Find where the given text appears and provide that cell's center as (X, Y) coordinate. 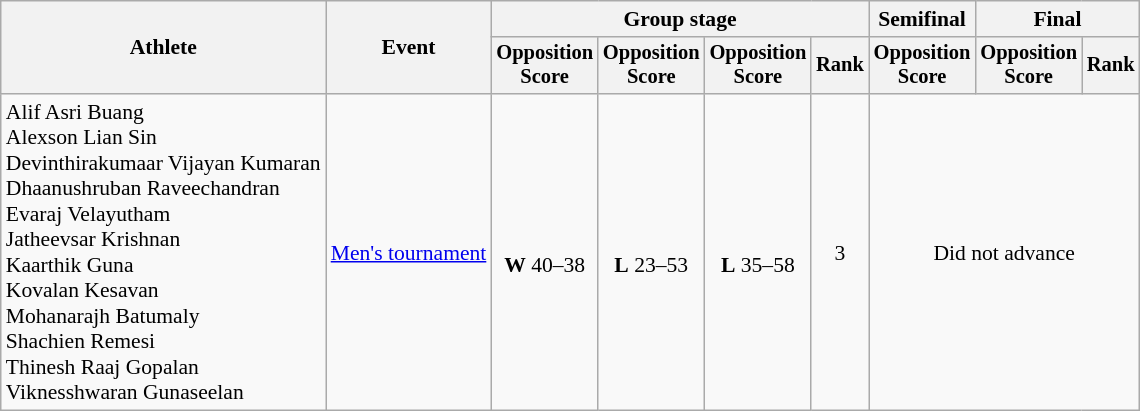
Men's tournament (409, 252)
Athlete (164, 48)
Semifinal (922, 19)
Event (409, 48)
Group stage (680, 19)
W 40–38 (544, 252)
3 (840, 252)
L 35–58 (758, 252)
L 23–53 (652, 252)
Did not advance (1004, 252)
Final (1057, 19)
